Return the [x, y] coordinate for the center point of the cell that contains the specified text.  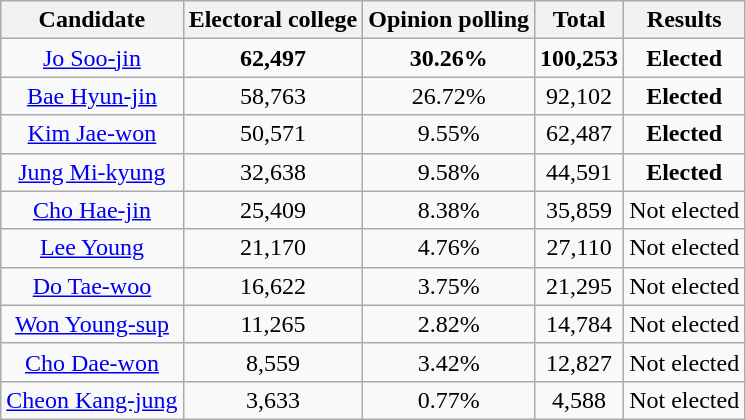
44,591 [580, 172]
Results [684, 20]
Candidate [92, 20]
8.38% [449, 210]
Total [580, 20]
Bae Hyun-jin [92, 96]
Electoral college [273, 20]
58,763 [273, 96]
Opinion polling [449, 20]
2.82% [449, 324]
Won Young-sup [92, 324]
3.42% [449, 362]
9.55% [449, 134]
32,638 [273, 172]
21,295 [580, 286]
35,859 [580, 210]
11,265 [273, 324]
26.72% [449, 96]
Kim Jae-won [92, 134]
30.26% [449, 58]
Cho Dae-won [92, 362]
92,102 [580, 96]
62,487 [580, 134]
Lee Young [92, 248]
16,622 [273, 286]
9.58% [449, 172]
100,253 [580, 58]
Do Tae-woo [92, 286]
Cheon Kang-jung [92, 400]
27,110 [580, 248]
14,784 [580, 324]
Jung Mi-kyung [92, 172]
Cho Hae-jin [92, 210]
3.75% [449, 286]
Jo Soo-jin [92, 58]
4,588 [580, 400]
12,827 [580, 362]
4.76% [449, 248]
21,170 [273, 248]
3,633 [273, 400]
50,571 [273, 134]
8,559 [273, 362]
0.77% [449, 400]
25,409 [273, 210]
62,497 [273, 58]
